Determine the [X, Y] coordinate at the center of the cell enclosing the given text.  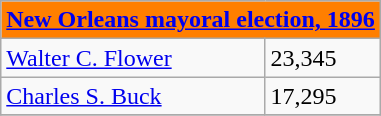
Walter C. Flower [133, 58]
New Orleans mayoral election, 1896 [191, 20]
17,295 [322, 96]
Charles S. Buck [133, 96]
23,345 [322, 58]
